Detect which cell encompasses the target text, then output its [x, y] center coordinate. 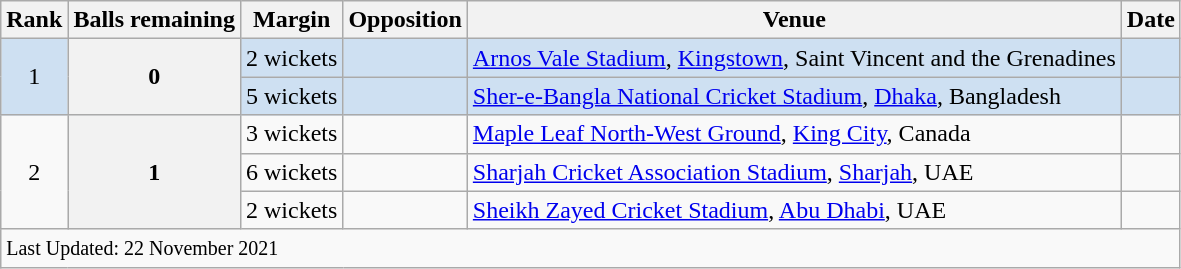
Opposition [405, 20]
6 wickets [291, 172]
3 wickets [291, 134]
5 wickets [291, 96]
Rank [34, 20]
Venue [794, 20]
Sher-e-Bangla National Cricket Stadium, Dhaka, Bangladesh [794, 96]
Arnos Vale Stadium, Kingstown, Saint Vincent and the Grenadines [794, 58]
Maple Leaf North-West Ground, King City, Canada [794, 134]
Date [1150, 20]
Last Updated: 22 November 2021 [591, 248]
Balls remaining [154, 20]
0 [154, 77]
2 [34, 172]
Margin [291, 20]
Sheikh Zayed Cricket Stadium, Abu Dhabi, UAE [794, 210]
Sharjah Cricket Association Stadium, Sharjah, UAE [794, 172]
